From the cell containing the given text, extract its center point as [X, Y] coordinate. 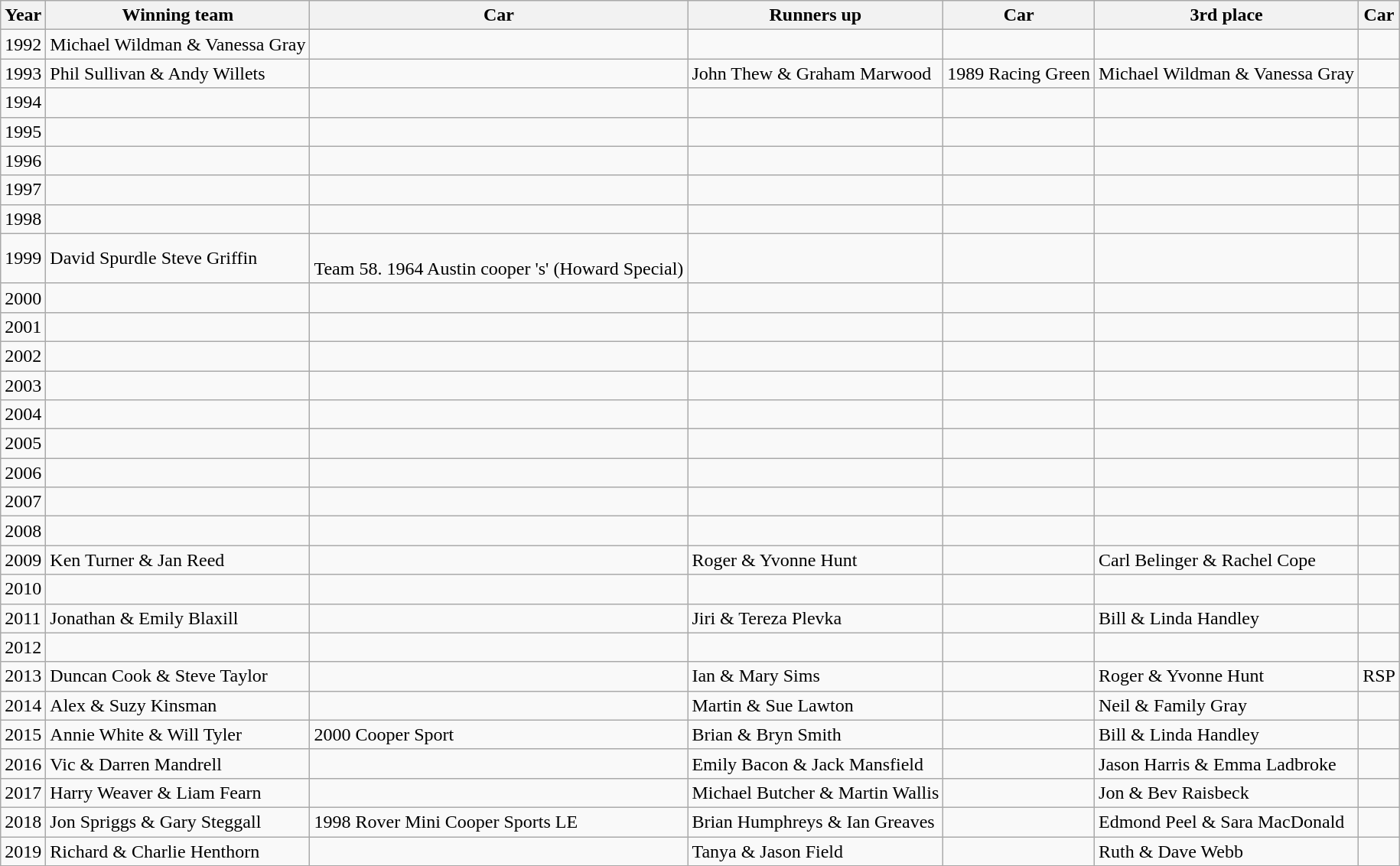
2010 [23, 589]
Emily Bacon & Jack Mansfield [816, 763]
Jason Harris & Emma Ladbroke [1227, 763]
2007 [23, 502]
2008 [23, 531]
Tanya & Jason Field [816, 851]
Team 58. 1964 Austin cooper 's' (Howard Special) [499, 259]
Phil Sullivan & Andy Willets [177, 73]
Jon Spriggs & Gary Steggall [177, 822]
2018 [23, 822]
Edmond Peel & Sara MacDonald [1227, 822]
Vic & Darren Mandrell [177, 763]
Jonathan & Emily Blaxill [177, 618]
2015 [23, 734]
Winning team [177, 15]
Alex & Suzy Kinsman [177, 705]
1994 [23, 103]
Brian & Bryn Smith [816, 734]
Michael Butcher & Martin Wallis [816, 793]
1989 Racing Green [1019, 73]
Year [23, 15]
2013 [23, 676]
John Thew & Graham Marwood [816, 73]
2014 [23, 705]
Richard & Charlie Henthorn [177, 851]
1993 [23, 73]
Brian Humphreys & Ian Greaves [816, 822]
1999 [23, 259]
1995 [23, 132]
Neil & Family Gray [1227, 705]
RSP [1379, 676]
2019 [23, 851]
2011 [23, 618]
Jiri & Tereza Plevka [816, 618]
2005 [23, 444]
2002 [23, 356]
1992 [23, 44]
Jon & Bev Raisbeck [1227, 793]
Duncan Cook & Steve Taylor [177, 676]
2009 [23, 560]
2012 [23, 647]
Ruth & Dave Webb [1227, 851]
2017 [23, 793]
Ian & Mary Sims [816, 676]
2001 [23, 327]
2000 Cooper Sport [499, 734]
1998 [23, 219]
David Spurdle Steve Griffin [177, 259]
1996 [23, 161]
Martin & Sue Lawton [816, 705]
3rd place [1227, 15]
2004 [23, 415]
Ken Turner & Jan Reed [177, 560]
Carl Belinger & Rachel Cope [1227, 560]
Annie White & Will Tyler [177, 734]
2016 [23, 763]
2000 [23, 298]
2006 [23, 473]
1997 [23, 190]
1998 Rover Mini Cooper Sports LE [499, 822]
2003 [23, 385]
Runners up [816, 15]
Harry Weaver & Liam Fearn [177, 793]
